Output the [X, Y] coordinate of the center of the cell containing the given text.  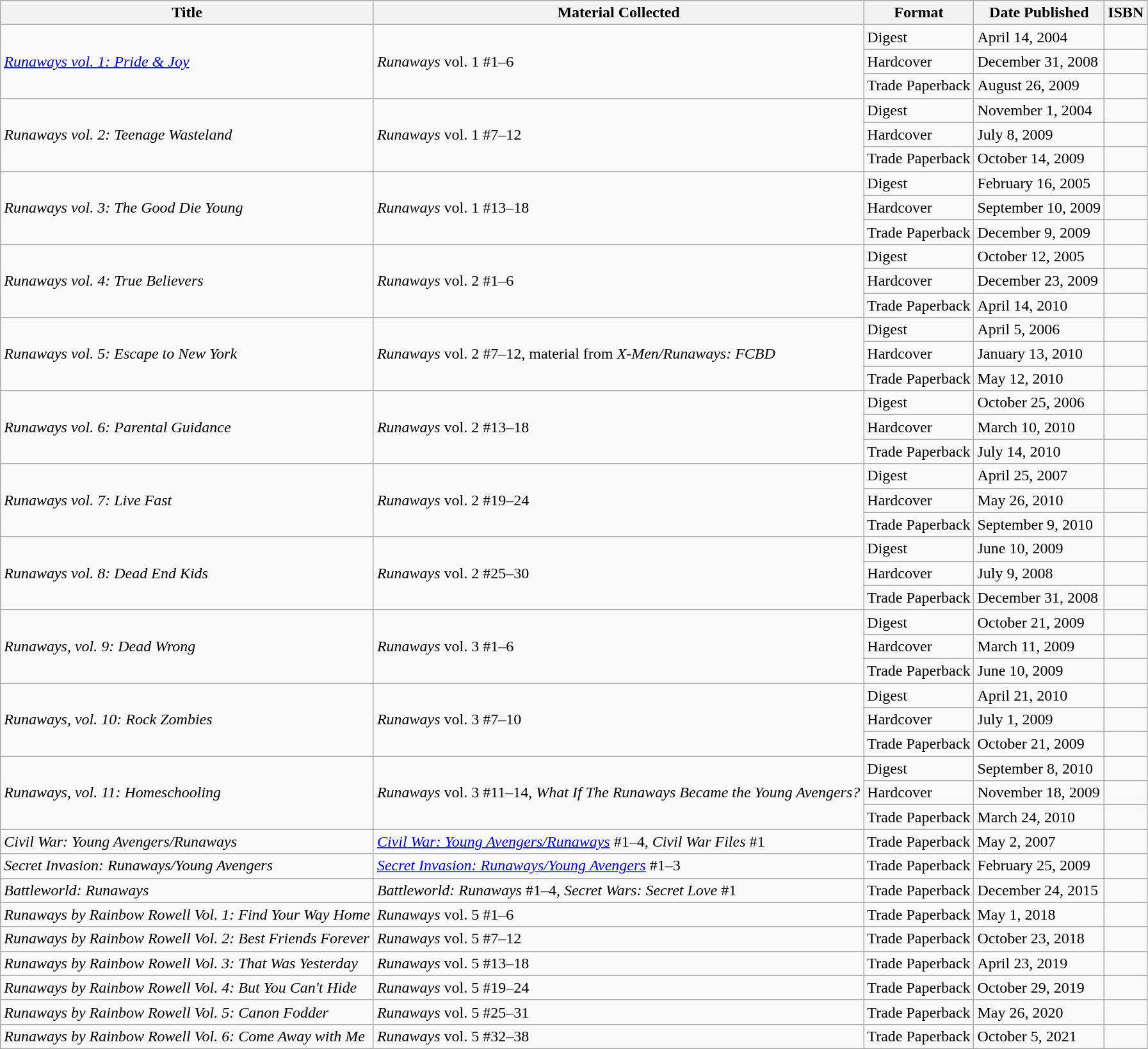
October 12, 2005 [1039, 256]
Runaways vol. 5 #13–18 [618, 963]
March 10, 2010 [1039, 427]
Runaways vol. 6: Parental Guidance [187, 427]
April 5, 2006 [1039, 330]
ISBN [1126, 13]
April 14, 2004 [1039, 37]
April 21, 2010 [1039, 695]
July 1, 2009 [1039, 720]
Runaways, vol. 10: Rock Zombies [187, 719]
Runaways vol. 5: Escape to New York [187, 354]
April 14, 2010 [1039, 305]
November 18, 2009 [1039, 793]
July 8, 2009 [1039, 134]
Secret Invasion: Runaways/Young Avengers [187, 866]
Runaways vol. 1: Pride & Joy [187, 61]
October 25, 2006 [1039, 403]
April 25, 2007 [1039, 476]
Runaways vol. 2 #7–12, material from X-Men/Runaways: FCBD [618, 354]
Title [187, 13]
Runaways vol. 3 #1–6 [618, 646]
March 11, 2009 [1039, 646]
Runaways vol. 1 #1–6 [618, 61]
Runaways vol. 2 #13–18 [618, 427]
May 1, 2018 [1039, 915]
Runaways by Rainbow Rowell Vol. 2: Best Friends Forever [187, 939]
November 1, 2004 [1039, 110]
Runaways, vol. 11: Homeschooling [187, 793]
Date Published [1039, 13]
Battleworld: Runaways [187, 890]
Runaways vol. 5 #7–12 [618, 939]
Runaways vol. 2: Teenage Wasteland [187, 134]
Battleworld: Runaways #1–4, Secret Wars: Secret Love #1 [618, 890]
Runaways vol. 3 #11–14, What If The Runaways Became the Young Avengers? [618, 793]
Runaways by Rainbow Rowell Vol. 5: Canon Fodder [187, 1012]
Runaways by Rainbow Rowell Vol. 3: That Was Yesterday [187, 963]
Runaways vol. 7: Live Fast [187, 500]
Runaways by Rainbow Rowell Vol. 1: Find Your Way Home [187, 915]
April 23, 2019 [1039, 963]
Runaways vol. 1 #13–18 [618, 207]
February 16, 2005 [1039, 183]
Material Collected [618, 13]
Runaways vol. 1 #7–12 [618, 134]
Runaways vol. 2 #19–24 [618, 500]
May 12, 2010 [1039, 378]
September 9, 2010 [1039, 524]
Runaways vol. 2 #1–6 [618, 281]
Runaways by Rainbow Rowell Vol. 4: But You Can't Hide [187, 988]
October 29, 2019 [1039, 988]
Civil War: Young Avengers/Runaways [187, 842]
September 8, 2010 [1039, 768]
May 2, 2007 [1039, 842]
May 26, 2020 [1039, 1012]
Secret Invasion: Runaways/Young Avengers #1–3 [618, 866]
January 13, 2010 [1039, 354]
Runaways vol. 3 #7–10 [618, 719]
Runaways vol. 8: Dead End Kids [187, 573]
Civil War: Young Avengers/Runaways #1–4, Civil War Files #1 [618, 842]
Runaways vol. 4: True Believers [187, 281]
May 26, 2010 [1039, 500]
February 25, 2009 [1039, 866]
Runaways vol. 3: The Good Die Young [187, 207]
Format [919, 13]
October 14, 2009 [1039, 159]
Runaways vol. 5 #32–38 [618, 1036]
Runaways vol. 5 #25–31 [618, 1012]
August 26, 2009 [1039, 86]
October 5, 2021 [1039, 1036]
October 23, 2018 [1039, 939]
December 24, 2015 [1039, 890]
Runaways vol. 5 #19–24 [618, 988]
September 10, 2009 [1039, 207]
March 24, 2010 [1039, 817]
Runaways, vol. 9: Dead Wrong [187, 646]
July 14, 2010 [1039, 451]
Runaways vol. 2 #25–30 [618, 573]
December 23, 2009 [1039, 281]
Runaways vol. 5 #1–6 [618, 915]
December 9, 2009 [1039, 232]
July 9, 2008 [1039, 573]
Runaways by Rainbow Rowell Vol. 6: Come Away with Me [187, 1036]
